Search for the cell housing the specified text and yield its [x, y] center coordinate. 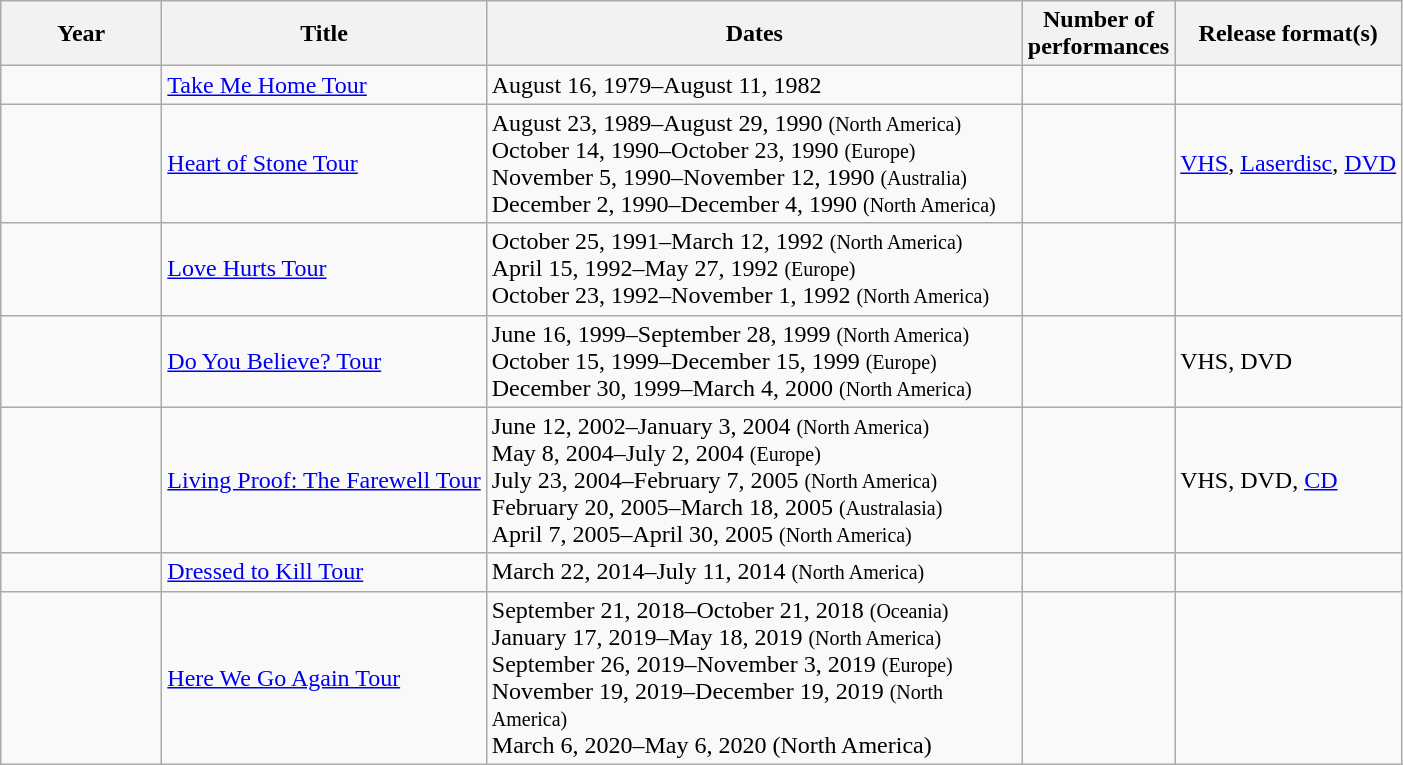
Take Me Home Tour [324, 85]
Heart of Stone Tour [324, 164]
VHS, DVD [1288, 361]
Title [324, 34]
August 16, 1979–August 11, 1982 [754, 85]
June 16, 1999–September 28, 1999 (North America)October 15, 1999–December 15, 1999 (Europe)December 30, 1999–March 4, 2000 (North America) [754, 361]
March 22, 2014–July 11, 2014 (North America) [754, 572]
Dates [754, 34]
Dressed to Kill Tour [324, 572]
Love Hurts Tour [324, 269]
Number ofperformances [1098, 34]
Year [82, 34]
Release format(s) [1288, 34]
Here We Go Again Tour [324, 678]
VHS, Laserdisc, DVD [1288, 164]
VHS, DVD, CD [1288, 480]
Living Proof: The Farewell Tour [324, 480]
Do You Believe? Tour [324, 361]
October 25, 1991–March 12, 1992 (North America)April 15, 1992–May 27, 1992 (Europe)October 23, 1992–November 1, 1992 (North America) [754, 269]
